Scan for the cell matching the given text and deliver its [x, y] coordinate at center. 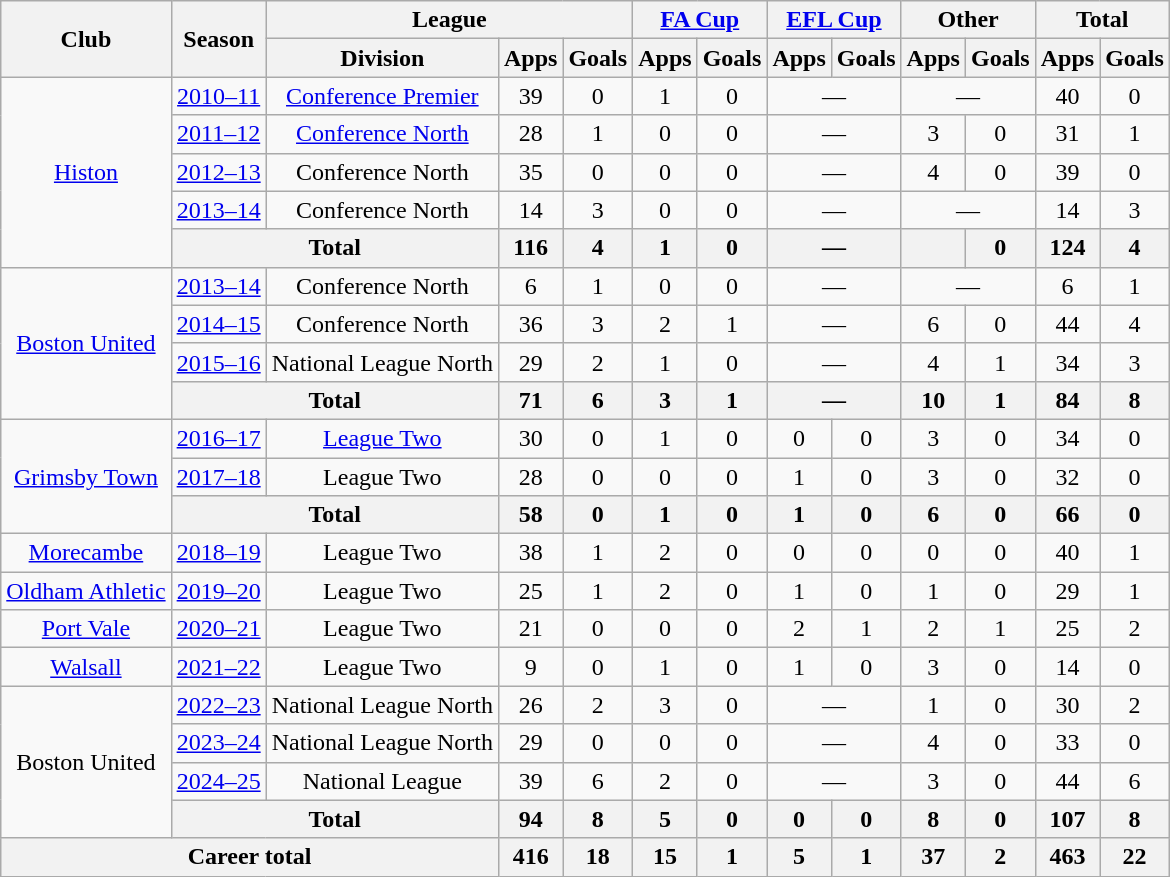
2020–21 [218, 629]
FA Cup [700, 20]
Division [382, 58]
416 [530, 857]
2021–22 [218, 667]
Conference Premier [382, 96]
66 [1067, 515]
Walsall [86, 667]
71 [530, 400]
EFL Cup [834, 20]
2015–16 [218, 362]
2012–13 [218, 172]
Other [968, 20]
36 [530, 324]
Season [218, 39]
15 [665, 857]
31 [1067, 134]
18 [598, 857]
32 [1067, 477]
2011–12 [218, 134]
124 [1067, 248]
2022–23 [218, 705]
94 [530, 819]
Oldham Athletic [86, 591]
84 [1067, 400]
9 [530, 667]
League [449, 20]
Histon [86, 172]
21 [530, 629]
37 [933, 857]
2019–20 [218, 591]
Grimsby Town [86, 476]
2018–19 [218, 553]
2017–18 [218, 477]
Career total [250, 857]
38 [530, 553]
26 [530, 705]
2016–17 [218, 438]
National League [382, 781]
107 [1067, 819]
2010–11 [218, 96]
Club [86, 39]
Morecambe [86, 553]
116 [530, 248]
2023–24 [218, 743]
58 [530, 515]
Port Vale [86, 629]
10 [933, 400]
22 [1135, 857]
33 [1067, 743]
463 [1067, 857]
2014–15 [218, 324]
2024–25 [218, 781]
35 [530, 172]
